Extract the (x, y) coordinate from the center of the cell holding the provided text.  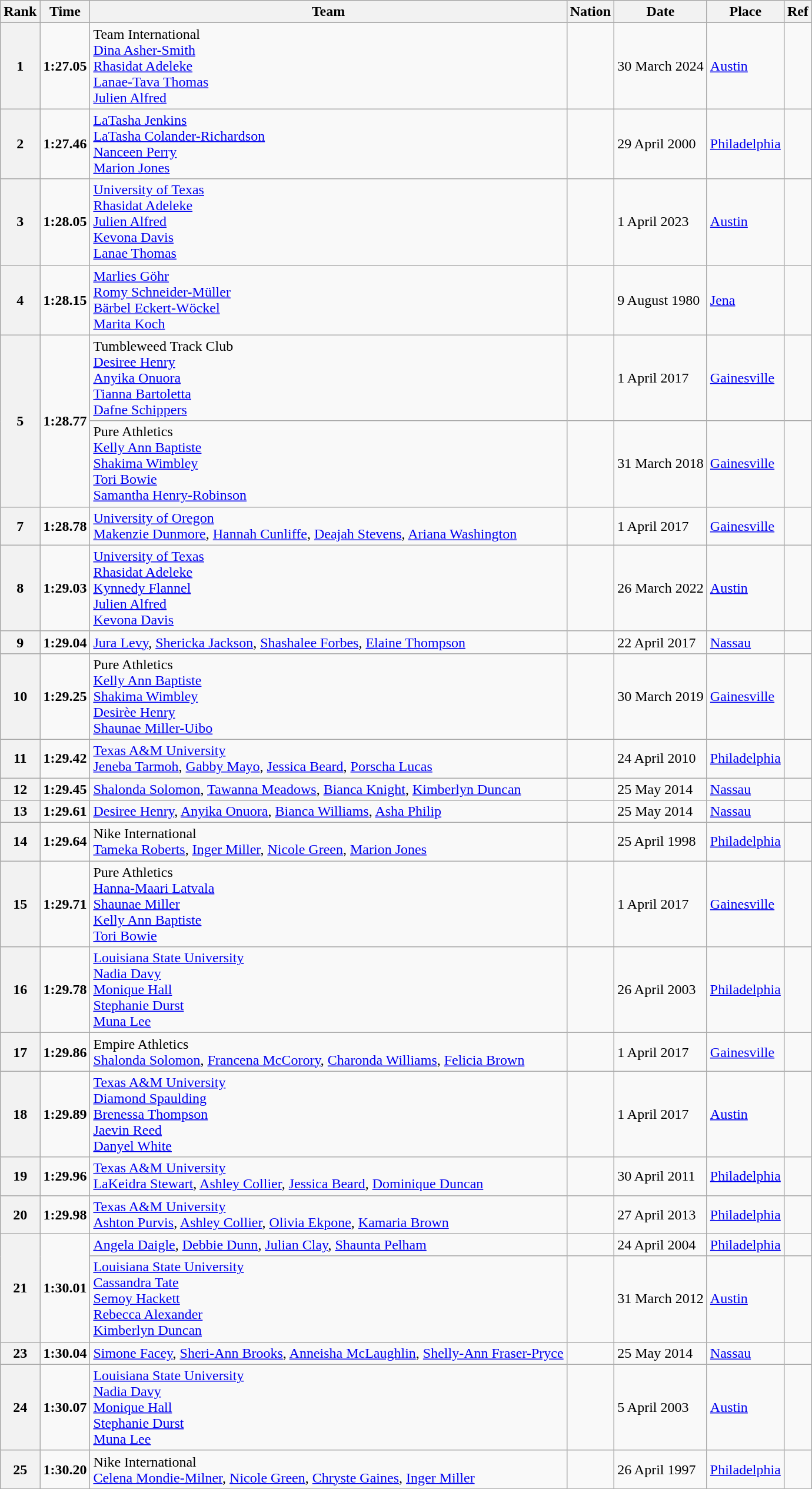
1:28.05 (65, 222)
3 (20, 222)
Ref (798, 12)
5 April 2003 (661, 1407)
1:28.15 (65, 300)
Pure AthleticsKelly Ann BaptisteShakima WimbleyTori BowieSamantha Henry-Robinson (328, 464)
1:29.96 (65, 1176)
9 August 1980 (661, 300)
1:28.78 (65, 526)
Rank (20, 12)
1:30.04 (65, 1353)
4 (20, 300)
1:29.61 (65, 812)
26 April 1997 (661, 1469)
Nation (590, 12)
24 April 2010 (661, 758)
9 (20, 642)
25 (20, 1469)
30 March 2019 (661, 696)
1:28.77 (65, 421)
24 April 2004 (661, 1245)
Texas A&M UniversityDiamond SpauldingBrenessa ThompsonJaevin ReedDanyel White (328, 1114)
1:29.64 (65, 842)
Nike InternationalCelena Mondie-Milner, Nicole Green, Chryste Gaines, Inger Miller (328, 1469)
1 April 2023 (661, 222)
University of OregonMakenzie Dunmore, Hannah Cunliffe, Deajah Stevens, Ariana Washington (328, 526)
Place (745, 12)
Nike InternationalTameka Roberts, Inger Miller, Nicole Green, Marion Jones (328, 842)
1:30.01 (65, 1288)
Time (65, 12)
31 March 2012 (661, 1299)
30 April 2011 (661, 1176)
1:29.89 (65, 1114)
24 (20, 1407)
1:27.46 (65, 144)
17 (20, 1052)
7 (20, 526)
13 (20, 812)
1:29.78 (65, 990)
LaTasha JenkinsLaTasha Colander-RichardsonNanceen PerryMarion Jones (328, 144)
Pure AthleticsHanna-Maari LatvalaShaunae MillerKelly Ann BaptisteTori Bowie (328, 904)
26 March 2022 (661, 588)
Texas A&M UniversityLaKeidra Stewart, Ashley Collier, Jessica Beard, Dominique Duncan (328, 1176)
Empire AthleticsShalonda Solomon, Francena McCorory, Charonda Williams, Felicia Brown (328, 1052)
8 (20, 588)
1:29.71 (65, 904)
1:29.45 (65, 789)
27 April 2013 (661, 1215)
31 March 2018 (661, 464)
2 (20, 144)
5 (20, 421)
Louisiana State UniversityCassandra TateSemoy HackettRebecca AlexanderKimberlyn Duncan (328, 1299)
Shalonda Solomon, Tawanna Meadows, Bianca Knight, Kimberlyn Duncan (328, 789)
16 (20, 990)
20 (20, 1215)
23 (20, 1353)
Texas A&M UniversityJeneba Tarmoh, Gabby Mayo, Jessica Beard, Porscha Lucas (328, 758)
1:29.98 (65, 1215)
15 (20, 904)
1:30.07 (65, 1407)
1:30.20 (65, 1469)
1:29.25 (65, 696)
1:29.04 (65, 642)
11 (20, 758)
Angela Daigle, Debbie Dunn, Julian Clay, Shaunta Pelham (328, 1245)
22 April 2017 (661, 642)
21 (20, 1288)
Desiree Henry, Anyika Onuora, Bianca Williams, Asha Philip (328, 812)
University of TexasRhasidat AdelekeKynnedy FlannelJulien AlfredKevona Davis (328, 588)
1:29.86 (65, 1052)
10 (20, 696)
29 April 2000 (661, 144)
University of TexasRhasidat AdelekeJulien AlfredKevona DavisLanae Thomas (328, 222)
14 (20, 842)
30 March 2024 (661, 66)
Team (328, 12)
1:27.05 (65, 66)
Texas A&M UniversityAshton Purvis, Ashley Collier, Olivia Ekpone, Kamaria Brown (328, 1215)
1:29.42 (65, 758)
Tumbleweed Track ClubDesiree HenryAnyika OnuoraTianna BartolettaDafne Schippers (328, 378)
Jura Levy, Shericka Jackson, Shashalee Forbes, Elaine Thompson (328, 642)
Team InternationalDina Asher-SmithRhasidat AdelekeLanae-Tava ThomasJulien Alfred (328, 66)
Pure AthleticsKelly Ann BaptisteShakima WimbleyDesirèe HenryShaunae Miller-Uibo (328, 696)
26 April 2003 (661, 990)
18 (20, 1114)
12 (20, 789)
1:29.03 (65, 588)
Marlies GöhrRomy Schneider-MüllerBärbel Eckert-WöckelMarita Koch (328, 300)
Date (661, 12)
25 April 1998 (661, 842)
Simone Facey, Sheri-Ann Brooks, Anneisha McLaughlin, Shelly-Ann Fraser-Pryce (328, 1353)
Jena (745, 300)
19 (20, 1176)
1 (20, 66)
